Detect which cell encompasses the target text, then output its [X, Y] center coordinate. 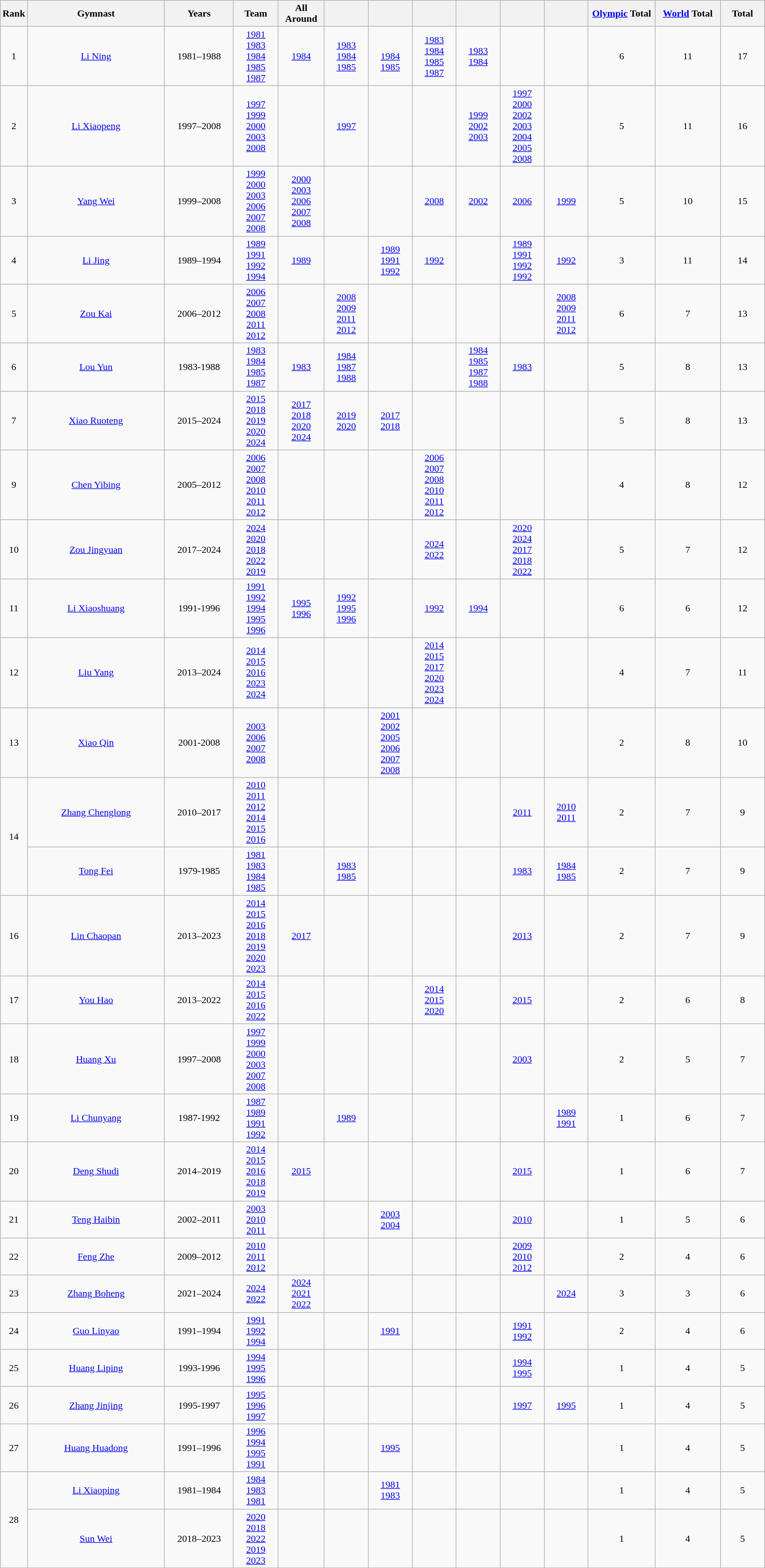
1981 1983 1984 1985 1987 [256, 56]
Sun Wei [96, 1539]
1983 1984 [479, 56]
2002–2011 [199, 1219]
2010 2011 [566, 813]
Huang Xu [96, 1059]
Huang Liping [96, 1368]
2014 2015 2016 2018 2019 [256, 1171]
1989–1994 [199, 260]
2018–2023 [199, 1539]
1994 1995 1996 [256, 1368]
2008 [434, 201]
2006 2007 2008 2011 2012 [256, 314]
26 [14, 1405]
2017 [301, 936]
2013–2023 [199, 936]
1981–1984 [199, 1490]
2017–2024 [199, 549]
2024 2021 2022 [301, 1294]
2017 2018 2020 2024 [301, 420]
1991–1996 [199, 1448]
1995 1996 1997 [256, 1405]
22 [14, 1256]
1989 1991 [566, 1118]
2020 2018 2022 2019 2023 [256, 1539]
1999–2008 [199, 201]
1983-1988 [199, 367]
Li Xiaoshuang [96, 608]
2006–2012 [199, 314]
Total [742, 14]
1995-1997 [199, 1405]
21 [14, 1219]
1991-1996 [199, 608]
2020 2024 2017 2018 2022 [522, 549]
1983 1985 [346, 872]
Lou Yun [96, 367]
2021–2024 [199, 1294]
2024 2020 2018 2022 2019 [256, 549]
Guo Linyao [96, 1331]
1984 [301, 56]
2014 2015 2020 [434, 1000]
1999 [566, 201]
2019 2020 [346, 420]
27 [14, 1448]
Zhang Chenglong [96, 813]
Xiao Qin [96, 742]
2014 2015 2017 2020 2023 2024 [434, 672]
1993-1996 [199, 1368]
1983 1984 1985 [346, 56]
Huang Huadong [96, 1448]
1991 1992 1994 1995 1996 [256, 608]
19 [14, 1118]
23 [14, 1294]
1999 2002 2003 [479, 126]
2013–2022 [199, 1000]
2011 [522, 813]
Zhang Jinjing [96, 1405]
2014 2015 2016 2018 2019 2020 2023 [256, 936]
1981 1983 [391, 1490]
2015 2018 2019 2020 2024 [256, 420]
2010 2011 2012 [256, 1256]
28 [14, 1520]
24 [14, 1331]
2014 2015 2016 2023 2024 [256, 672]
1996 1994 1995 1991 [256, 1448]
1999 2000 2003 2006 2007 2008 [256, 201]
2010 2011 2012 2014 2015 2016 [256, 813]
1991 1992 [522, 1331]
2009 2010 2012 [522, 1256]
Feng Zhe [96, 1256]
1997 2000 2002 2003 2004 2005 2008 [522, 126]
Liu Yang [96, 672]
2003 [522, 1059]
1994 1995 [522, 1368]
1995 1996 [301, 608]
2024 [566, 1294]
2003 2004 [391, 1219]
Team [256, 14]
18 [14, 1059]
Li Jing [96, 260]
1987 1989 1991 1992 [256, 1118]
2003 2006 2007 2008 [256, 742]
2002 [479, 201]
Zou Kai [96, 314]
1991 [391, 1331]
1987-1992 [199, 1118]
Years [199, 14]
Zou Jingyuan [96, 549]
1997 1999 2000 2003 2008 [256, 126]
Li Xiaopeng [96, 126]
Tong Fei [96, 872]
2014 2015 2016 2022 [256, 1000]
2015–2024 [199, 420]
1992 1995 1996 [346, 608]
You Hao [96, 1000]
1979-1985 [199, 872]
Rank [14, 14]
2003 2010 2011 [256, 1219]
2010–2017 [199, 813]
2005–2012 [199, 485]
2001 2002 2005 2006 2007 2008 [391, 742]
Li Ning [96, 56]
2017 2018 [391, 420]
Teng Haibin [96, 1219]
1994 [479, 608]
Lin Chaopan [96, 936]
1991–1994 [199, 1331]
Deng Shudi [96, 1171]
Gymnast [96, 14]
All Around [301, 14]
2013 [522, 936]
25 [14, 1368]
1989 1991 1992 1994 [256, 260]
1989 1991 1992 [391, 260]
2013–2024 [199, 672]
15 [742, 201]
1984 1983 1981 [256, 1490]
1997 1999 2000 2003 2007 2008 [256, 1059]
2009–2012 [199, 1256]
Olympic Total [622, 14]
Zhang Boheng [96, 1294]
1991 1992 1994 [256, 1331]
Xiao Ruoteng [96, 420]
2000 2003 2006 2007 2008 [301, 201]
1984 1985 1987 1988 [479, 367]
2001-2008 [199, 742]
Li Chunyang [96, 1118]
1981–1988 [199, 56]
Li Xiaoping [96, 1490]
Chen Yibing [96, 485]
20 [14, 1171]
2010 [522, 1219]
2014–2019 [199, 1171]
1981 1983 1984 1985 [256, 872]
2006 [522, 201]
World Total [688, 14]
1989 1991 1992 1992 [522, 260]
Yang Wei [96, 201]
1984 1987 1988 [346, 367]
